For the text-containing cell, return its midpoint in [X, Y] coordinate format. 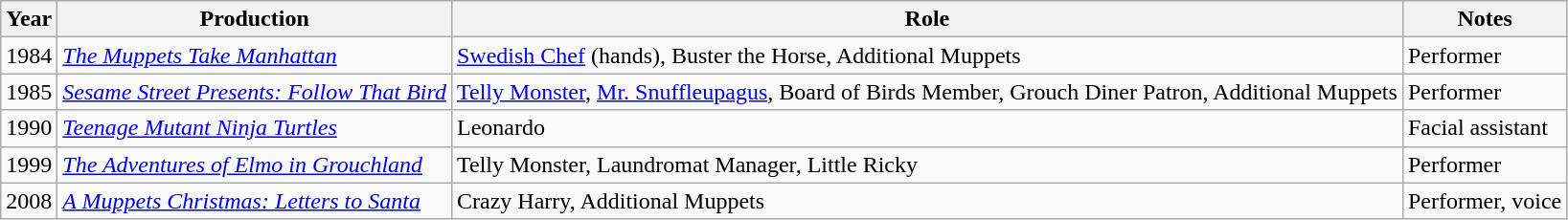
Performer, voice [1485, 201]
2008 [29, 201]
1984 [29, 55]
Notes [1485, 19]
1985 [29, 92]
The Adventures of Elmo in Grouchland [255, 165]
Facial assistant [1485, 128]
The Muppets Take Manhattan [255, 55]
Production [255, 19]
Sesame Street Presents: Follow That Bird [255, 92]
Swedish Chef (hands), Buster the Horse, Additional Muppets [927, 55]
Telly Monster, Laundromat Manager, Little Ricky [927, 165]
Teenage Mutant Ninja Turtles [255, 128]
1990 [29, 128]
Leonardo [927, 128]
Telly Monster, Mr. Snuffleupagus, Board of Birds Member, Grouch Diner Patron, Additional Muppets [927, 92]
1999 [29, 165]
A Muppets Christmas: Letters to Santa [255, 201]
Role [927, 19]
Crazy Harry, Additional Muppets [927, 201]
Year [29, 19]
